From the cell containing the given text, extract its center point as [x, y] coordinate. 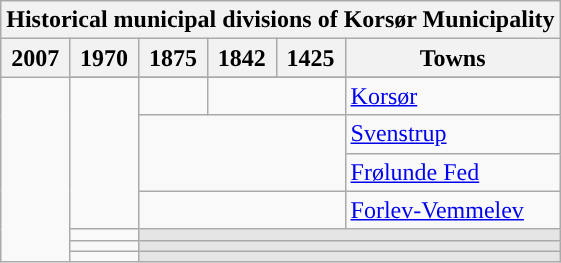
2007 [36, 58]
Svenstrup [452, 134]
1875 [172, 58]
1842 [242, 58]
1425 [310, 58]
1970 [104, 58]
Frølunde Fed [452, 172]
Forlev-Vemmelev [452, 210]
Towns [452, 58]
Korsør [452, 96]
Historical municipal divisions of Korsør Municipality [280, 20]
